Capture the cell that displays the provided text and extract its (x, y) central coordinate. 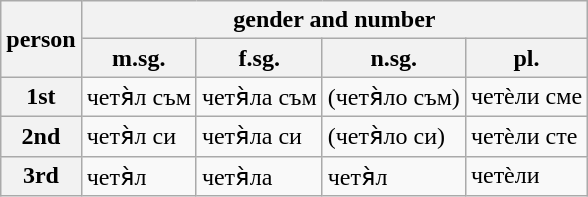
четѐли сме (526, 97)
четѐли сте (526, 136)
person (41, 39)
pl. (526, 58)
f.sg. (259, 58)
четя̀лa съм (259, 97)
1st (41, 97)
3rd (41, 176)
(четя̀лo съм) (394, 97)
2nd (41, 136)
(четя̀лo си) (394, 136)
четя̀лa (259, 176)
gender and number (334, 20)
четя̀л си (138, 136)
n.sg. (394, 58)
четѐли (526, 176)
четя̀л съм (138, 97)
m.sg. (138, 58)
четя̀лa си (259, 136)
